Search for the cell housing the specified text and yield its (X, Y) center coordinate. 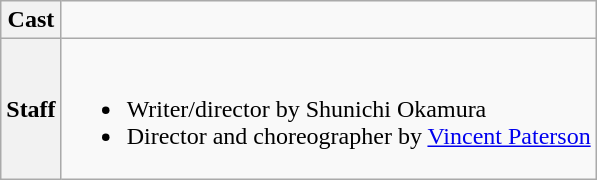
Staff (31, 109)
Cast (31, 20)
Writer/director by Shunichi OkamuraDirector and choreographer by Vincent Paterson (328, 109)
